Scan for the cell matching the given text and deliver its (x, y) coordinate at center. 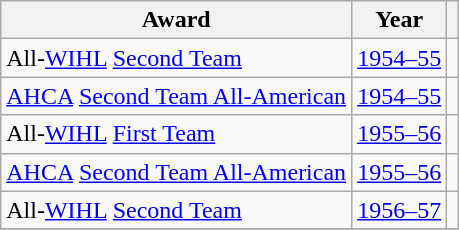
All-WIHL First Team (176, 134)
Year (400, 20)
Award (176, 20)
1956–57 (400, 210)
